Scan for the cell matching the given text and deliver its (x, y) coordinate at center. 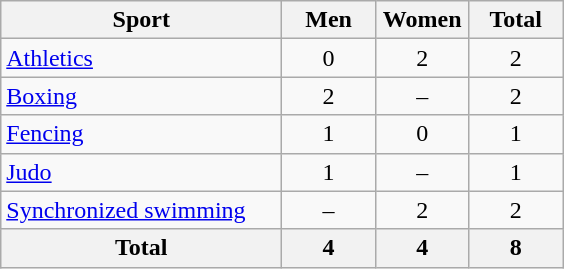
Synchronized swimming (142, 210)
Athletics (142, 58)
Men (329, 20)
Sport (142, 20)
Fencing (142, 134)
8 (516, 248)
Boxing (142, 96)
Women (422, 20)
Judo (142, 172)
